Output the [x, y] coordinate of the center of the cell containing the given text.  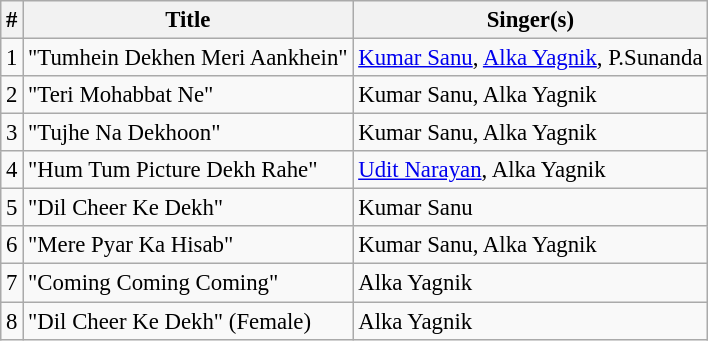
3 [12, 133]
6 [12, 245]
5 [12, 208]
4 [12, 170]
8 [12, 321]
"Mere Pyar Ka Hisab" [188, 245]
"Dil Cheer Ke Dekh" [188, 208]
1 [12, 58]
# [12, 20]
Singer(s) [530, 20]
"Hum Tum Picture Dekh Rahe" [188, 170]
"Tujhe Na Dekhoon" [188, 133]
"Teri Mohabbat Ne" [188, 95]
"Dil Cheer Ke Dekh" (Female) [188, 321]
"Coming Coming Coming" [188, 283]
Kumar Sanu, Alka Yagnik, P.Sunanda [530, 58]
7 [12, 283]
Title [188, 20]
Udit Narayan, Alka Yagnik [530, 170]
Kumar Sanu [530, 208]
"Tumhein Dekhen Meri Aankhein" [188, 58]
2 [12, 95]
